Return the (X, Y) coordinate for the center point of the cell that contains the specified text.  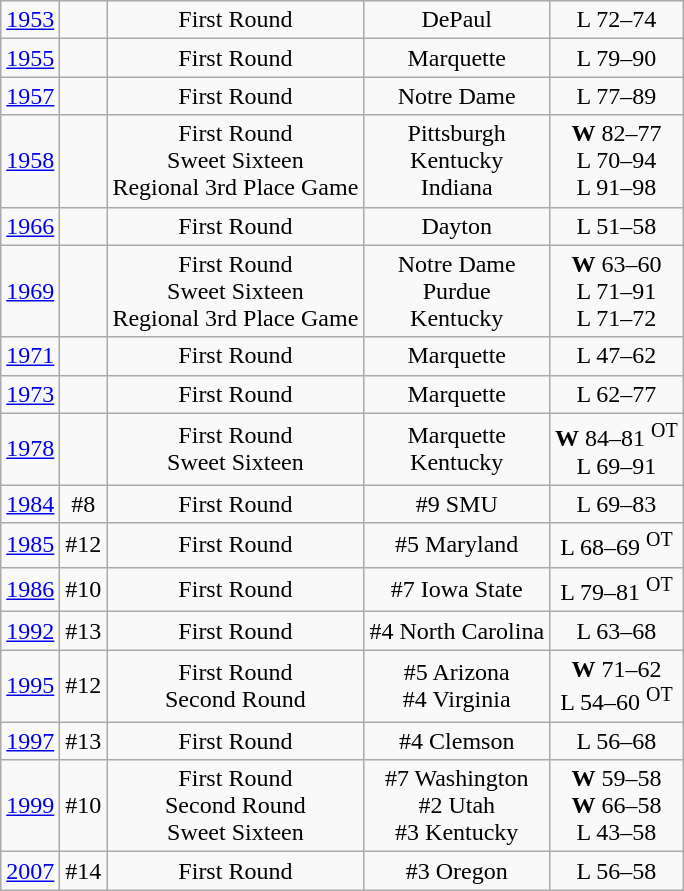
Notre Dame (457, 96)
L 79–90 (617, 58)
1966 (30, 226)
W 63–60L 71–91L 71–72 (617, 291)
W 84–81 OTL 69–91 (617, 449)
PittsburghKentuckyIndiana (457, 161)
1984 (30, 504)
1958 (30, 161)
#8 (84, 504)
#7 Iowa State (457, 590)
2007 (30, 871)
1985 (30, 546)
Notre DamePurdueKentucky (457, 291)
1992 (30, 631)
MarquetteKentucky (457, 449)
L 79–81 OT (617, 590)
L 72–74 (617, 20)
Dayton (457, 226)
L 62–77 (617, 394)
#4 Clemson (457, 741)
1986 (30, 590)
#5 Arizona#4 Virginia (457, 686)
1973 (30, 394)
#9 SMU (457, 504)
1995 (30, 686)
#5 Maryland (457, 546)
1969 (30, 291)
1978 (30, 449)
1955 (30, 58)
#4 North Carolina (457, 631)
W 59–58W 66–58L 43–58 (617, 806)
L 68–69 OT (617, 546)
1953 (30, 20)
L 47–62 (617, 356)
#7 Washington#2 Utah#3 Kentucky (457, 806)
L 51–58 (617, 226)
L 56–68 (617, 741)
DePaul (457, 20)
L 63–68 (617, 631)
L 69–83 (617, 504)
1999 (30, 806)
First RoundSecond RoundSweet Sixteen (236, 806)
L 56–58 (617, 871)
W 71–62L 54–60 OT (617, 686)
First RoundSecond Round (236, 686)
#3 Oregon (457, 871)
#14 (84, 871)
W 82–77L 70–94L 91–98 (617, 161)
1971 (30, 356)
L 77–89 (617, 96)
1997 (30, 741)
1957 (30, 96)
First RoundSweet Sixteen (236, 449)
